Detect which cell encompasses the target text, then output its (X, Y) center coordinate. 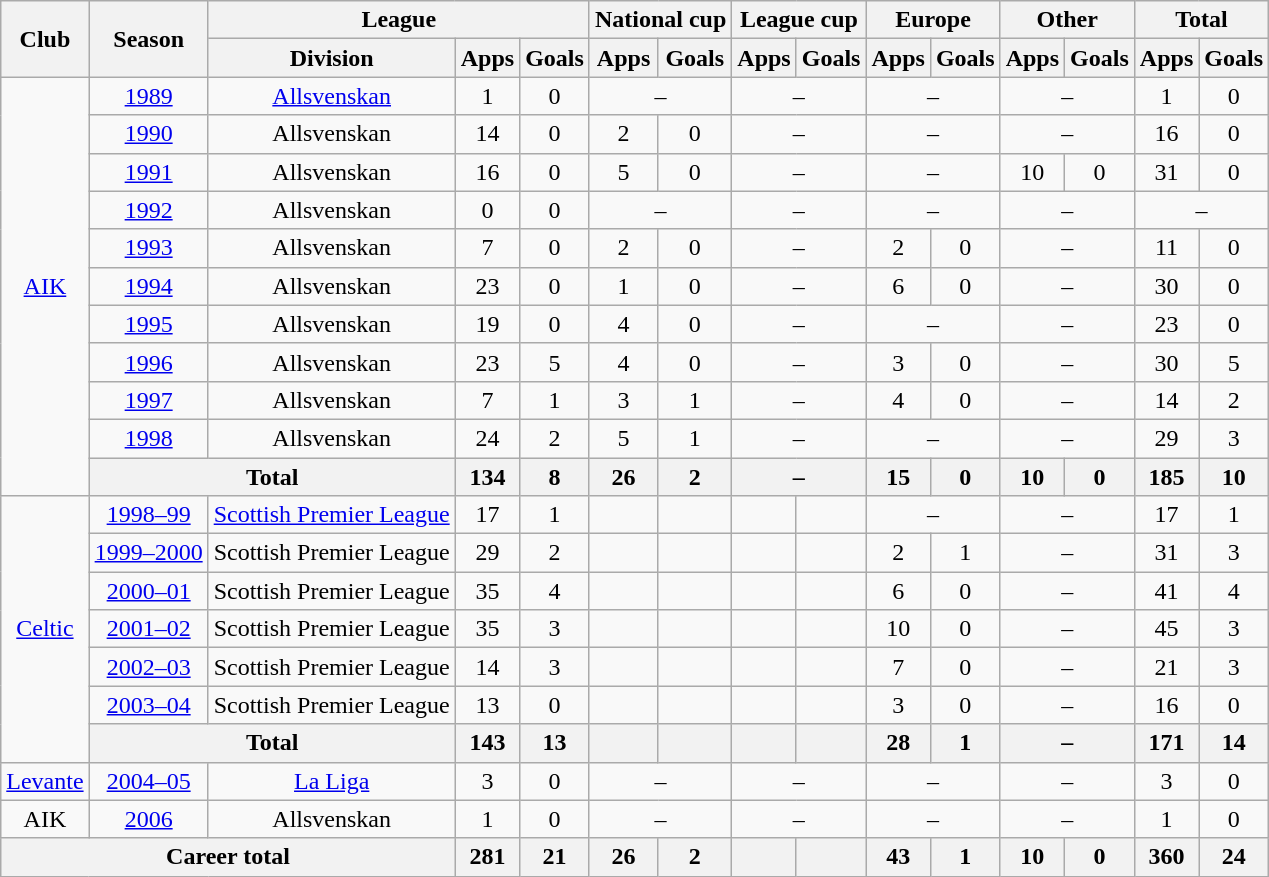
15 (898, 477)
Club (45, 39)
1993 (148, 248)
2002–03 (148, 667)
1989 (148, 96)
League cup (799, 20)
Celtic (45, 629)
185 (1166, 477)
143 (487, 743)
La Liga (332, 781)
1991 (148, 172)
11 (1166, 248)
1999–2000 (148, 553)
360 (1166, 857)
Other (1067, 20)
2004–05 (148, 781)
1992 (148, 210)
Levante (45, 781)
41 (1166, 591)
8 (555, 477)
Career total (228, 857)
2000–01 (148, 591)
1995 (148, 324)
134 (487, 477)
Season (148, 39)
Europe (933, 20)
2003–04 (148, 705)
1996 (148, 362)
1990 (148, 134)
28 (898, 743)
League (398, 20)
Division (332, 58)
1998 (148, 438)
43 (898, 857)
2006 (148, 819)
1998–99 (148, 515)
1994 (148, 286)
National cup (660, 20)
171 (1166, 743)
1997 (148, 400)
2001–02 (148, 629)
19 (487, 324)
45 (1166, 629)
281 (487, 857)
